Return [X, Y] of the center of cell containing provided text 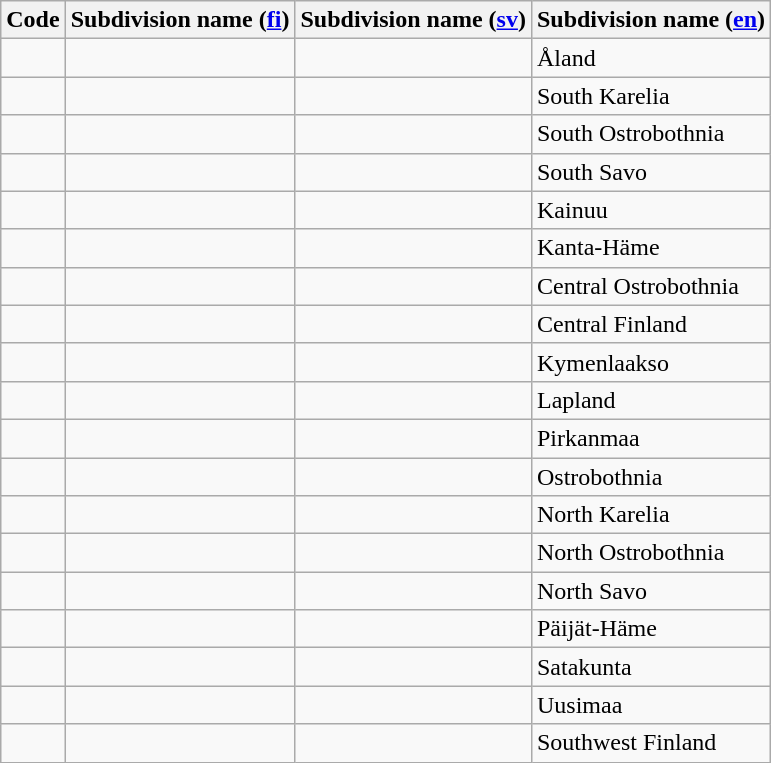
North Ostrobothnia [650, 553]
Lapland [650, 400]
South Ostrobothnia [650, 134]
Subdivision name (fi) [180, 20]
Subdivision name (sv) [413, 20]
South Karelia [650, 96]
Ostrobothnia [650, 477]
Central Finland [650, 324]
Code [33, 20]
Åland [650, 58]
Päijät-Häme [650, 629]
Satakunta [650, 667]
Kainuu [650, 210]
South Savo [650, 172]
Uusimaa [650, 705]
Central Ostrobothnia [650, 286]
Kymenlaakso [650, 362]
Southwest Finland [650, 743]
North Savo [650, 591]
Kanta-Häme [650, 248]
Subdivision name (en) [650, 20]
North Karelia [650, 515]
Pirkanmaa [650, 438]
